Detect which cell encompasses the target text, then output its (X, Y) center coordinate. 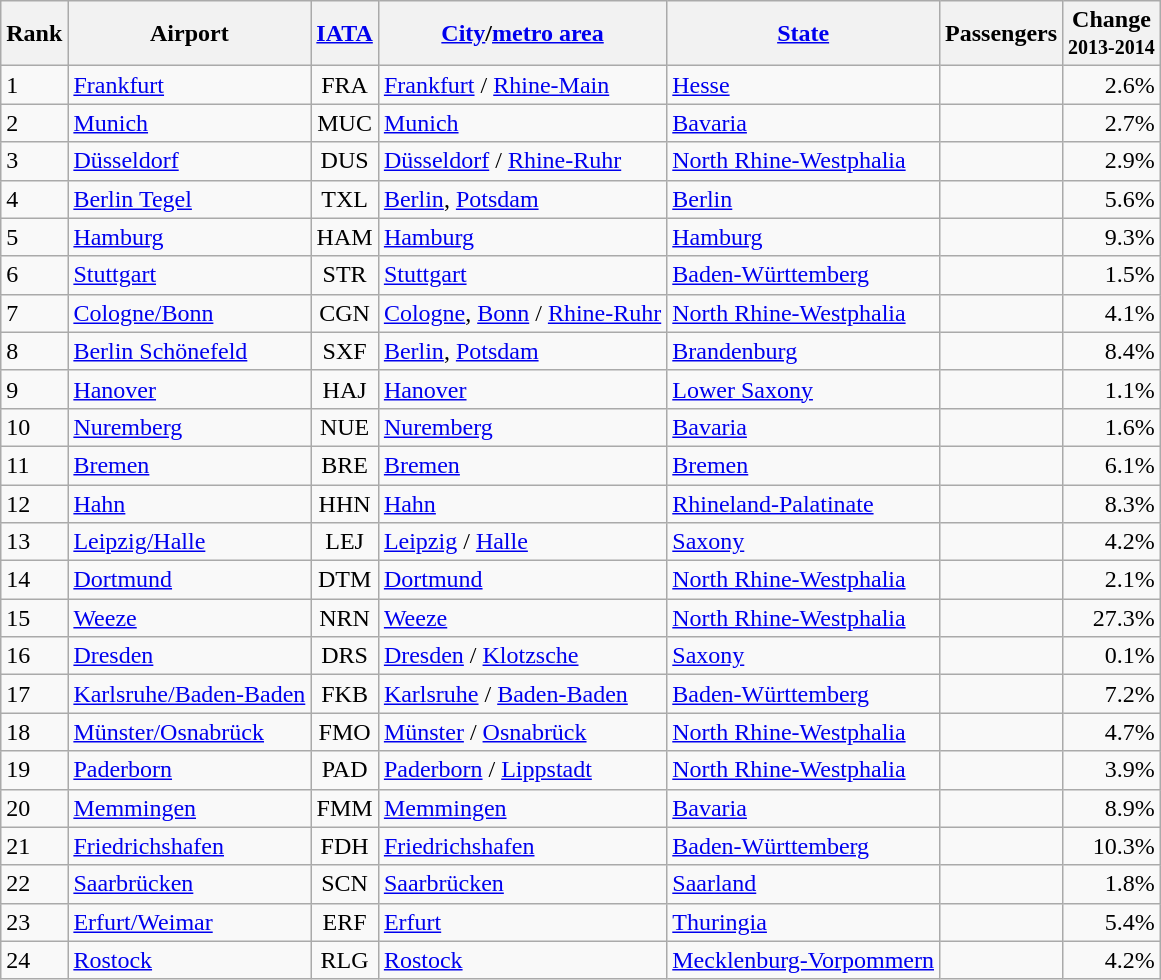
STR (345, 275)
Dresden / Klotzsche (522, 656)
NUE (345, 427)
1.1% (1112, 389)
Rhineland-Palatinate (804, 503)
20 (34, 808)
2.1% (1112, 580)
Passengers (1002, 34)
2.6% (1112, 85)
9.3% (1112, 237)
Leipzig/Halle (190, 542)
Lower Saxony (804, 389)
FDH (345, 846)
Erfurt (522, 922)
22 (34, 884)
SXF (345, 351)
6 (34, 275)
23 (34, 922)
BRE (345, 465)
Thuringia (804, 922)
15 (34, 618)
Hesse (804, 85)
FMM (345, 808)
1.5% (1112, 275)
Brandenburg (804, 351)
Cologne, Bonn / Rhine-Ruhr (522, 313)
2 (34, 123)
HAM (345, 237)
Cologne/Bonn (190, 313)
2.7% (1112, 123)
Karlsruhe / Baden-Baden (522, 694)
Düsseldorf / Rhine-Ruhr (522, 161)
Paderborn (190, 770)
5.4% (1112, 922)
State (804, 34)
Frankfurt (190, 85)
Münster / Osnabrück (522, 732)
Frankfurt / Rhine-Main (522, 85)
Airport (190, 34)
Rank (34, 34)
1.8% (1112, 884)
8.4% (1112, 351)
10 (34, 427)
4.1% (1112, 313)
FMO (345, 732)
7.2% (1112, 694)
7 (34, 313)
DTM (345, 580)
FRA (345, 85)
12 (34, 503)
6.1% (1112, 465)
Change2013-2014 (1112, 34)
11 (34, 465)
Berlin Schönefeld (190, 351)
Münster/Osnabrück (190, 732)
Düsseldorf (190, 161)
TXL (345, 199)
0.1% (1112, 656)
DUS (345, 161)
Leipzig / Halle (522, 542)
Berlin (804, 199)
1.6% (1112, 427)
13 (34, 542)
ERF (345, 922)
HHN (345, 503)
IATA (345, 34)
3 (34, 161)
Karlsruhe/Baden-Baden (190, 694)
Mecklenburg-Vorpommern (804, 960)
SCN (345, 884)
3.9% (1112, 770)
9 (34, 389)
FKB (345, 694)
24 (34, 960)
4.7% (1112, 732)
27.3% (1112, 618)
PAD (345, 770)
1 (34, 85)
DRS (345, 656)
Dresden (190, 656)
8 (34, 351)
17 (34, 694)
LEJ (345, 542)
4 (34, 199)
Erfurt/Weimar (190, 922)
16 (34, 656)
Paderborn / Lippstadt (522, 770)
RLG (345, 960)
Berlin Tegel (190, 199)
8.3% (1112, 503)
City/metro area (522, 34)
19 (34, 770)
MUC (345, 123)
Saarland (804, 884)
5 (34, 237)
5.6% (1112, 199)
10.3% (1112, 846)
CGN (345, 313)
21 (34, 846)
8.9% (1112, 808)
2.9% (1112, 161)
14 (34, 580)
NRN (345, 618)
HAJ (345, 389)
18 (34, 732)
